Capture the cell that displays the provided text and extract its [X, Y] central coordinate. 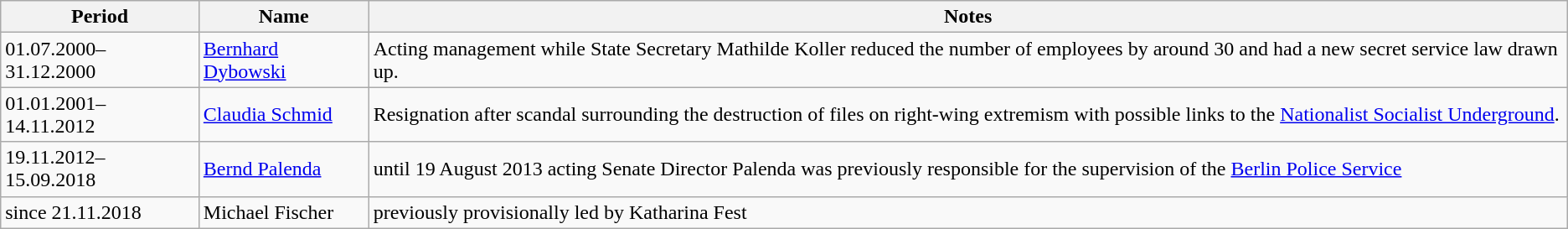
since 21.11.2018 [101, 212]
Notes [968, 17]
01.01.2001–14.11.2012 [101, 114]
Acting management while State Secretary Mathilde Koller reduced the number of employees by around 30 and had a new secret service law drawn up. [968, 60]
19.11.2012–15.09.2018 [101, 169]
Claudia Schmid [283, 114]
01.07.2000–31.12.2000 [101, 60]
Resignation after scandal surrounding the destruction of files on right-wing extremism with possible links to the Nationalist Socialist Underground. [968, 114]
Bernd Palenda [283, 169]
Bernhard Dybowski [283, 60]
Name [283, 17]
until 19 August 2013 acting Senate Director Palenda was previously responsible for the supervision of the Berlin Police Service [968, 169]
previously provisionally led by Katharina Fest [968, 212]
Period [101, 17]
Michael Fischer [283, 212]
